Extract the (x, y) coordinate from the center of the cell holding the provided text.  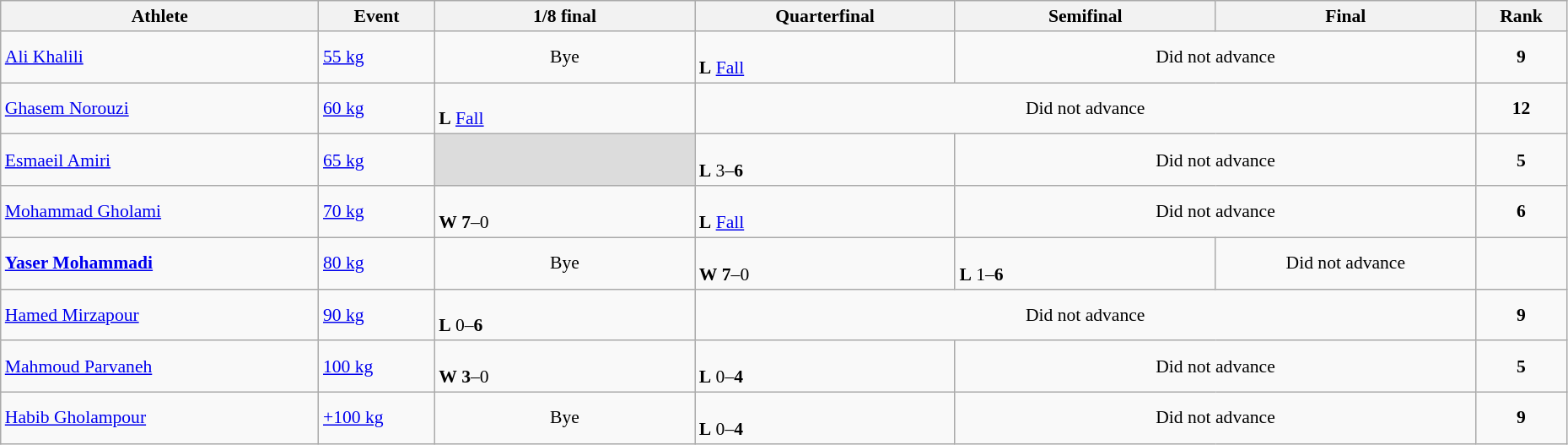
80 kg (376, 263)
Hamed Mirzapour (160, 314)
70 kg (376, 211)
Ali Khalili (160, 57)
Ghasem Norouzi (160, 108)
55 kg (376, 57)
Esmaeil Amiri (160, 160)
Quarterfinal (825, 16)
Mahmoud Parvaneh (160, 366)
L 3–6 (825, 160)
100 kg (376, 366)
90 kg (376, 314)
Athlete (160, 16)
12 (1522, 108)
Habib Gholampour (160, 419)
60 kg (376, 108)
W 3–0 (565, 366)
L 1–6 (1085, 263)
1/8 final (565, 16)
Final (1346, 16)
Mohammad Gholami (160, 211)
Yaser Mohammadi (160, 263)
Semifinal (1085, 16)
+100 kg (376, 419)
65 kg (376, 160)
6 (1522, 211)
Event (376, 16)
Rank (1522, 16)
L 0–6 (565, 314)
